Scan for the cell matching the given text and deliver its (X, Y) coordinate at center. 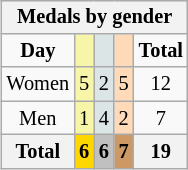
19 (161, 152)
4 (104, 118)
1 (84, 118)
Women (38, 84)
12 (161, 84)
Medals by gender (94, 17)
Day (38, 51)
Men (38, 118)
